Return the (X, Y) coordinate for the center point of the cell that contains the specified text.  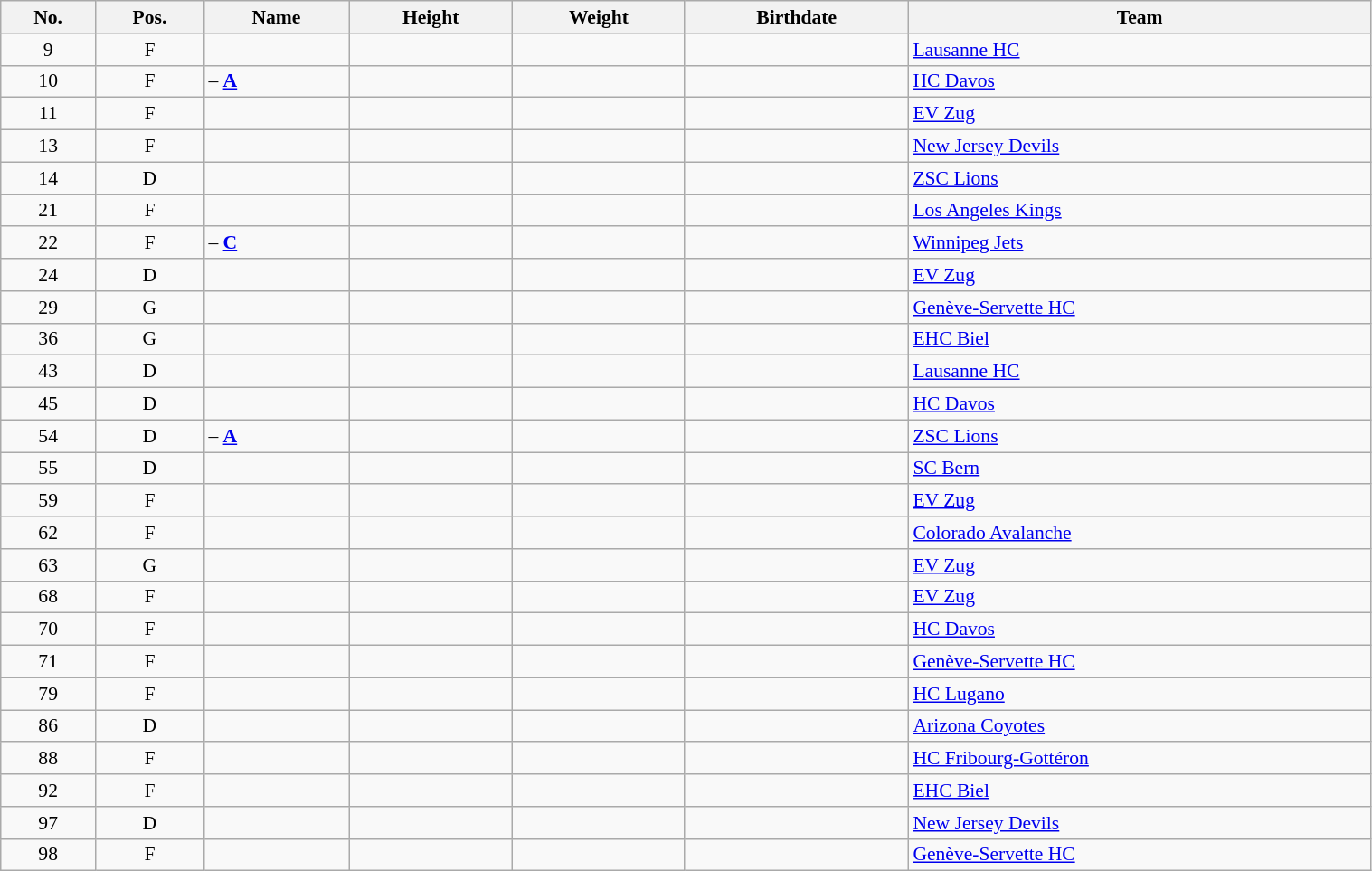
Name (276, 17)
9 (49, 50)
Weight (599, 17)
Pos. (150, 17)
HC Fribourg-Gottéron (1140, 759)
88 (49, 759)
10 (49, 81)
29 (49, 308)
Team (1140, 17)
HC Lugano (1140, 694)
68 (49, 597)
14 (49, 178)
21 (49, 211)
24 (49, 275)
36 (49, 339)
43 (49, 372)
Arizona Coyotes (1140, 726)
22 (49, 243)
70 (49, 630)
Birthdate (796, 17)
SC Bern (1140, 469)
97 (49, 823)
92 (49, 791)
11 (49, 114)
Los Angeles Kings (1140, 211)
62 (49, 533)
63 (49, 565)
71 (49, 662)
45 (49, 404)
98 (49, 855)
55 (49, 469)
No. (49, 17)
86 (49, 726)
13 (49, 147)
– C (276, 243)
Height (431, 17)
Winnipeg Jets (1140, 243)
Colorado Avalanche (1140, 533)
54 (49, 436)
59 (49, 501)
79 (49, 694)
